Capture the cell that displays the provided text and extract its [X, Y] central coordinate. 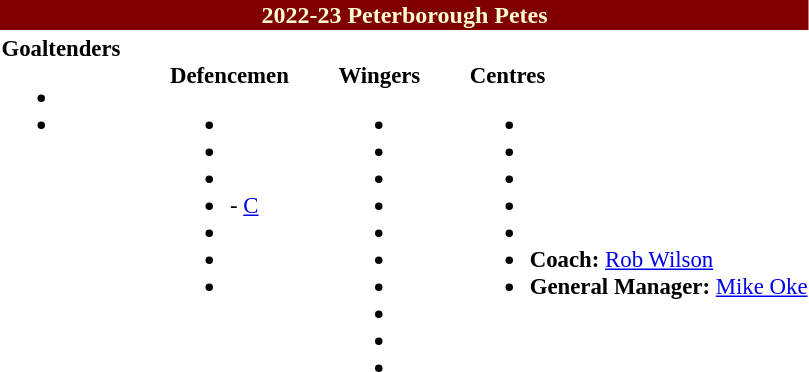
2022-23 Peterborough Petes [404, 15]
